Extract the (x, y) coordinate from the center of the cell holding the provided text.  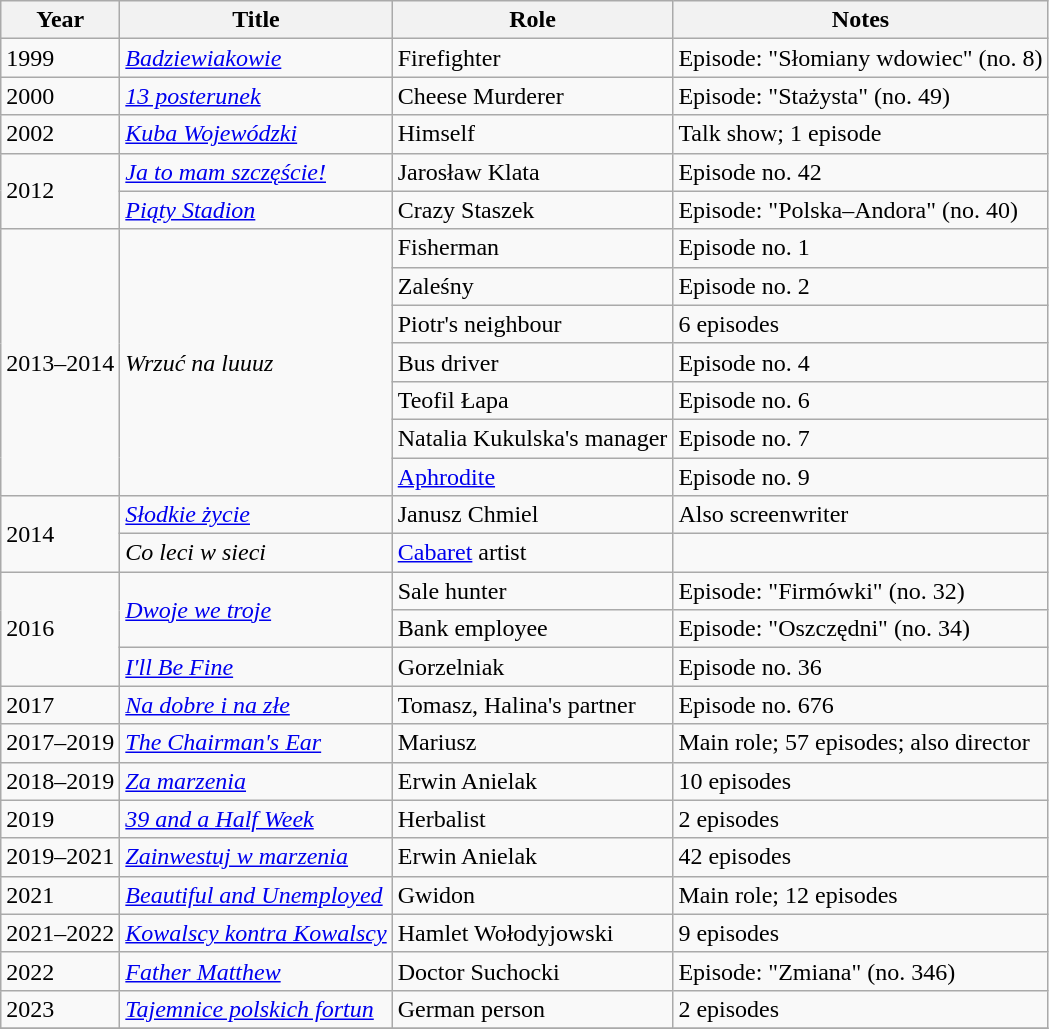
2022 (60, 971)
Episode no. 1 (860, 248)
Year (60, 20)
Piąty Stadion (256, 210)
Janusz Chmiel (532, 515)
6 episodes (860, 324)
German person (532, 1009)
2012 (60, 191)
Title (256, 20)
2019 (60, 819)
13 posterunek (256, 96)
Sale hunter (532, 591)
Gorzelniak (532, 667)
Za marzenia (256, 781)
Episode: "Zmiana" (no. 346) (860, 971)
Episode: "Oszczędni" (no. 34) (860, 629)
Co leci w sieci (256, 553)
Fisherman (532, 248)
2014 (60, 534)
Dwoje we troje (256, 610)
1999 (60, 58)
Kuba Wojewódzki (256, 134)
2021–2022 (60, 933)
Episode no. 7 (860, 438)
Main role; 57 episodes; also director (860, 743)
Role (532, 20)
Episode: "Firmówki" (no. 32) (860, 591)
Gwidon (532, 895)
Episode no. 4 (860, 362)
Piotr's neighbour (532, 324)
Main role; 12 episodes (860, 895)
Ja to mam szczęście! (256, 172)
Episode no. 6 (860, 400)
Hamlet Wołodyjowski (532, 933)
Episode: "Słomiany wdowiec" (no. 8) (860, 58)
Tajemnice polskich fortun (256, 1009)
Tomasz, Halina's partner (532, 705)
2023 (60, 1009)
Episode: "Stażysta" (no. 49) (860, 96)
2002 (60, 134)
10 episodes (860, 781)
The Chairman's Ear (256, 743)
Episode no. 2 (860, 286)
Notes (860, 20)
Episode no. 36 (860, 667)
Talk show; 1 episode (860, 134)
2018–2019 (60, 781)
2016 (60, 629)
Cheese Murderer (532, 96)
Herbalist (532, 819)
Wrzuć na luuuz (256, 362)
Himself (532, 134)
Aphrodite (532, 477)
2013–2014 (60, 362)
Teofil Łapa (532, 400)
I'll Be Fine (256, 667)
Badziewiakowie (256, 58)
Episode no. 676 (860, 705)
Bank employee (532, 629)
Episode no. 9 (860, 477)
Kowalscy kontra Kowalscy (256, 933)
2017 (60, 705)
2021 (60, 895)
39 and a Half Week (256, 819)
Mariusz (532, 743)
Zaleśny (532, 286)
Father Matthew (256, 971)
2017–2019 (60, 743)
Episode no. 42 (860, 172)
Crazy Staszek (532, 210)
2000 (60, 96)
Bus driver (532, 362)
Cabaret artist (532, 553)
Beautiful and Unemployed (256, 895)
Also screenwriter (860, 515)
42 episodes (860, 857)
Słodkie życie (256, 515)
9 episodes (860, 933)
Episode: "Polska–Andora" (no. 40) (860, 210)
Natalia Kukulska's manager (532, 438)
Zainwestuj w marzenia (256, 857)
Na dobre i na złe (256, 705)
Firefighter (532, 58)
Doctor Suchocki (532, 971)
2019–2021 (60, 857)
Jarosław Klata (532, 172)
